Provide the [x, y] coordinate of the cell's center where the given text is located.  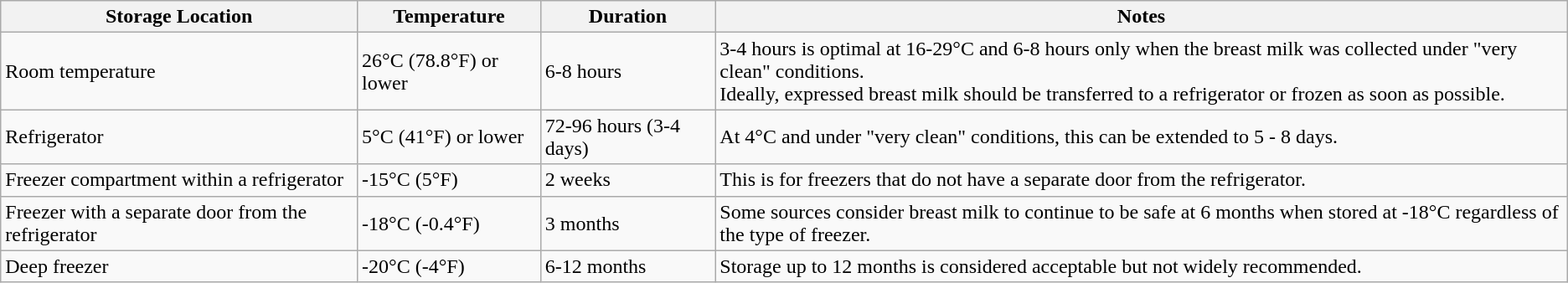
Refrigerator [179, 137]
At 4°C and under "very clean" conditions, this can be extended to 5 - 8 days. [1141, 137]
Room temperature [179, 71]
2 weeks [628, 180]
-20°C (-4°F) [449, 266]
This is for freezers that do not have a separate door from the refrigerator. [1141, 180]
Freezer with a separate door from the refrigerator [179, 223]
-15°C (5°F) [449, 180]
-18°C (-0.4°F) [449, 223]
6-8 hours [628, 71]
5°C (41°F) or lower [449, 137]
Some sources consider breast milk to continue to be safe at 6 months when stored at -18°C regardless of the type of freezer. [1141, 223]
Freezer compartment within a refrigerator [179, 180]
Storage up to 12 months is considered acceptable but not widely recommended. [1141, 266]
26°C (78.8°F) or lower [449, 71]
Temperature [449, 17]
Storage Location [179, 17]
6-12 months [628, 266]
Duration [628, 17]
Notes [1141, 17]
3 months [628, 223]
72-96 hours (3-4 days) [628, 137]
Deep freezer [179, 266]
